Pinpoint the cell where the given text exists, returning its (x, y) midpoint coordinate. 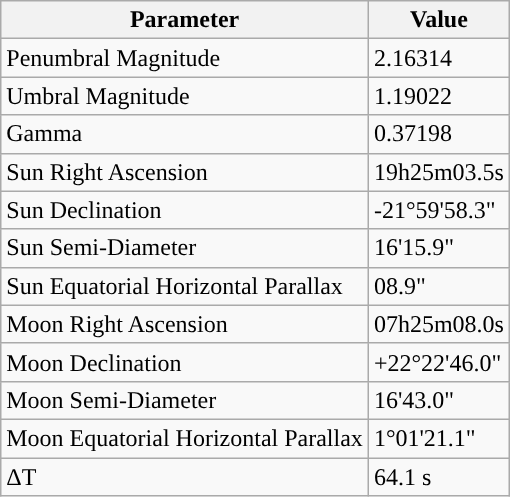
19h25m03.5s (438, 172)
0.37198 (438, 134)
Value (438, 20)
Sun Declination (185, 210)
1°01'21.1" (438, 438)
+22°22'46.0" (438, 362)
Sun Right Ascension (185, 172)
Sun Equatorial Horizontal Parallax (185, 286)
2.16314 (438, 58)
07h25m08.0s (438, 324)
ΔT (185, 477)
-21°59'58.3" (438, 210)
16'43.0" (438, 400)
1.19022 (438, 96)
64.1 s (438, 477)
Moon Right Ascension (185, 324)
Sun Semi-Diameter (185, 248)
Gamma (185, 134)
Moon Equatorial Horizontal Parallax (185, 438)
Parameter (185, 20)
16'15.9" (438, 248)
Penumbral Magnitude (185, 58)
Moon Semi-Diameter (185, 400)
Umbral Magnitude (185, 96)
Moon Declination (185, 362)
08.9" (438, 286)
